Locate the cell with the specified text and output its (X, Y) center coordinate. 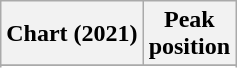
Chart (2021) (72, 34)
Peakposition (189, 34)
